Locate the cell with the specified text and output its [X, Y] center coordinate. 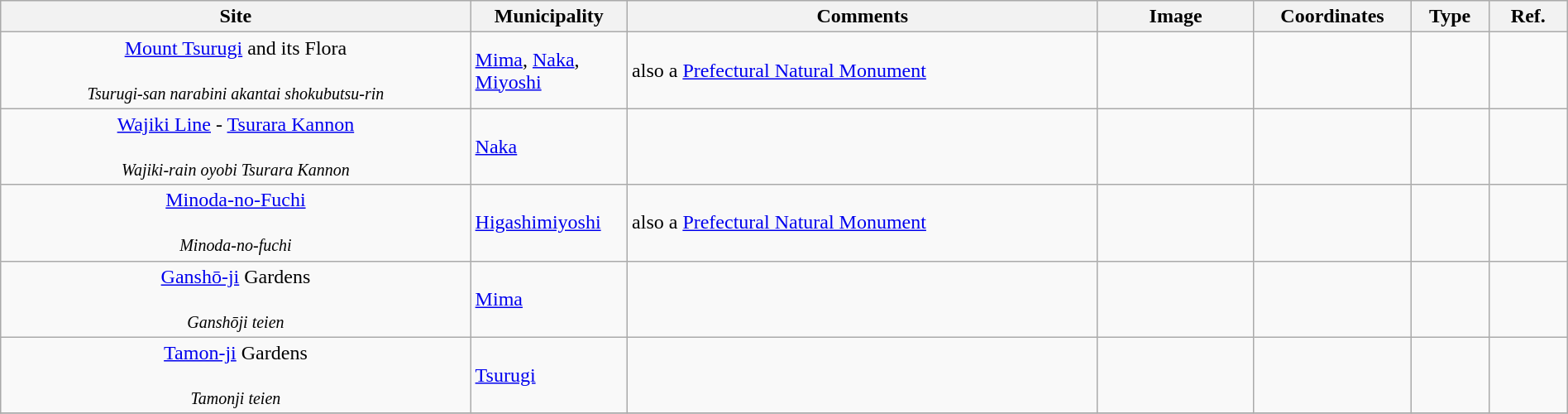
Minoda-no-FuchiMinoda-no-fuchi [236, 223]
Type [1451, 17]
Wajiki Line - Tsurara KannonWajiki-rain oyobi Tsurara Kannon [236, 147]
Site [236, 17]
Naka [549, 147]
Ganshō-ji GardensGanshōji teien [236, 299]
Coordinates [1331, 17]
Higashimiyoshi [549, 223]
Ref. [1528, 17]
Tsurugi [549, 375]
Mount Tsurugi and its FloraTsurugi-san narabini akantai shokubutsu-rin [236, 70]
Mima [549, 299]
Comments [863, 17]
Municipality [549, 17]
Image [1176, 17]
Mima, Naka, Miyoshi [549, 70]
Tamon-ji GardensTamonji teien [236, 375]
